Determine the (x, y) coordinate at the center of the cell enclosing the given text.  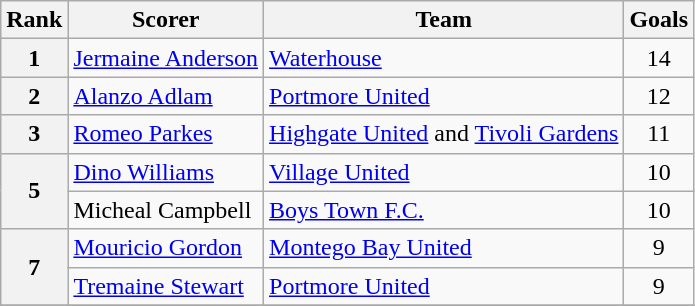
12 (659, 96)
Village United (444, 172)
Scorer (166, 20)
Montego Bay United (444, 248)
Rank (34, 20)
7 (34, 267)
Tremaine Stewart (166, 286)
1 (34, 58)
2 (34, 96)
Dino Williams (166, 172)
Romeo Parkes (166, 134)
11 (659, 134)
3 (34, 134)
Jermaine Anderson (166, 58)
Waterhouse (444, 58)
5 (34, 191)
Goals (659, 20)
Boys Town F.C. (444, 210)
Team (444, 20)
Highgate United and Tivoli Gardens (444, 134)
Alanzo Adlam (166, 96)
14 (659, 58)
Micheal Campbell (166, 210)
Mouricio Gordon (166, 248)
